Search for the cell housing the specified text and yield its [X, Y] center coordinate. 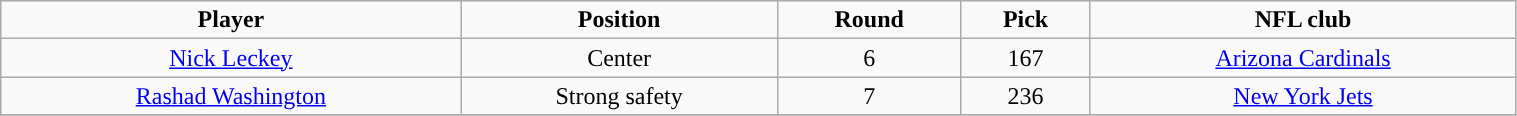
New York Jets [1303, 96]
6 [869, 58]
167 [1026, 58]
Strong safety [619, 96]
Position [619, 20]
236 [1026, 96]
Pick [1026, 20]
Arizona Cardinals [1303, 58]
NFL club [1303, 20]
7 [869, 96]
Round [869, 20]
Nick Leckey [231, 58]
Rashad Washington [231, 96]
Center [619, 58]
Player [231, 20]
